Provide the (X, Y) coordinate of the cell's center where the given text is located.  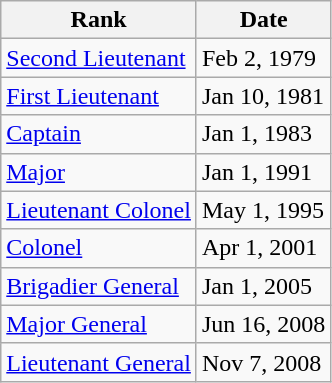
First Lieutenant (99, 96)
Jan 1, 1983 (263, 134)
Brigadier General (99, 286)
Apr 1, 2001 (263, 248)
Jun 16, 2008 (263, 324)
Feb 2, 1979 (263, 58)
Lieutenant Colonel (99, 210)
Nov 7, 2008 (263, 362)
Jan 10, 1981 (263, 96)
Second Lieutenant (99, 58)
Major General (99, 324)
Colonel (99, 248)
Date (263, 20)
Major (99, 172)
Rank (99, 20)
Jan 1, 2005 (263, 286)
Captain (99, 134)
Lieutenant General (99, 362)
Jan 1, 1991 (263, 172)
May 1, 1995 (263, 210)
